Determine the [X, Y] coordinate at the center of the cell enclosing the given text.  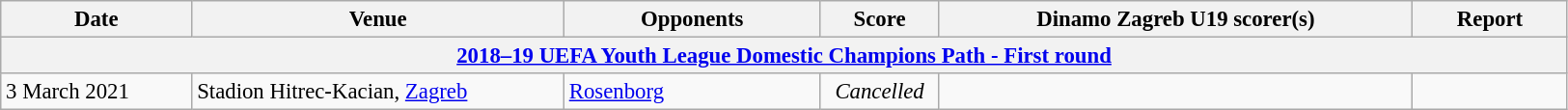
3 March 2021 [96, 92]
Venue [378, 19]
Stadion Hitrec-Kacian, Zagreb [378, 92]
Report [1490, 19]
Score [880, 19]
Rosenborg [692, 92]
Opponents [692, 19]
Cancelled [880, 92]
Dinamo Zagreb U19 scorer(s) [1175, 19]
Date [96, 19]
2018–19 UEFA Youth League Domestic Champions Path - First round [784, 56]
